Output the (X, Y) coordinate of the center of the cell containing the given text.  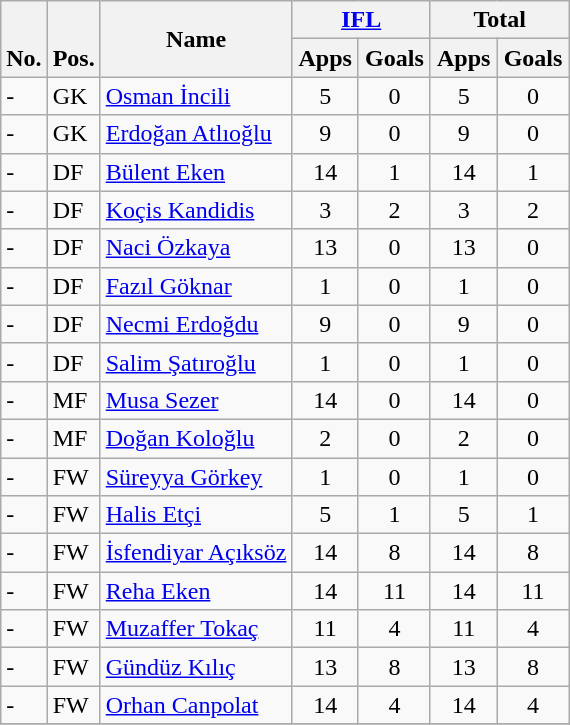
Erdoğan Atlıoğlu (196, 134)
Naci Özkaya (196, 248)
Musa Sezer (196, 400)
Bülent Eken (196, 172)
Süreyya Görkey (196, 477)
Salim Şatıroğlu (196, 362)
İsfendiyar Açıksöz (196, 553)
Koçis Kandidis (196, 210)
Muzaffer Tokaç (196, 629)
Total (500, 20)
Fazıl Göknar (196, 286)
Reha Eken (196, 591)
IFL (362, 20)
Gündüz Kılıç (196, 667)
Doğan Koloğlu (196, 438)
Orhan Canpolat (196, 705)
Pos. (74, 39)
Name (196, 39)
Osman İncili (196, 96)
No. (24, 39)
Halis Etçi (196, 515)
Necmi Erdoğdu (196, 324)
